Identify which cell holds the provided text, then report its [x, y] central coordinate. 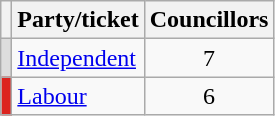
Councillors [209, 20]
7 [209, 58]
6 [209, 96]
Independent [78, 58]
Labour [78, 96]
Party/ticket [78, 20]
